For the text-containing cell, return its midpoint in [x, y] coordinate format. 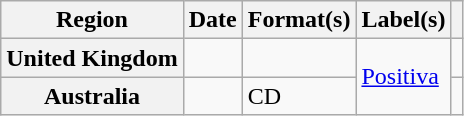
United Kingdom [92, 58]
CD [299, 96]
Australia [92, 96]
Label(s) [404, 20]
Date [212, 20]
Positiva [404, 77]
Format(s) [299, 20]
Region [92, 20]
